Capture the cell that displays the provided text and extract its (x, y) central coordinate. 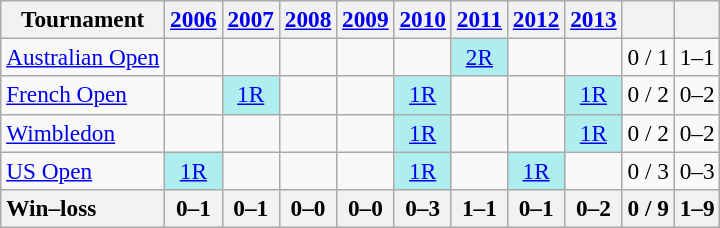
2009 (366, 19)
2012 (536, 19)
2006 (194, 19)
Australian Open (83, 57)
2008 (308, 19)
2007 (250, 19)
0 / 3 (648, 170)
1–9 (697, 208)
2011 (479, 19)
2013 (594, 19)
Win–loss (83, 208)
Tournament (83, 19)
0 / 9 (648, 208)
Wimbledon (83, 133)
2R (479, 57)
French Open (83, 95)
US Open (83, 170)
0 / 1 (648, 57)
2010 (422, 19)
